Find where the given text appears and provide that cell's center as [X, Y] coordinate. 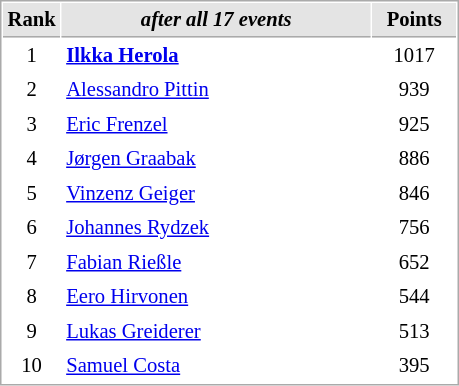
939 [414, 90]
Rank [32, 20]
925 [414, 124]
1 [32, 56]
7 [32, 262]
1017 [414, 56]
2 [32, 90]
846 [414, 194]
Jørgen Graabak [216, 158]
Samuel Costa [216, 366]
5 [32, 194]
652 [414, 262]
Eero Hirvonen [216, 296]
Eric Frenzel [216, 124]
3 [32, 124]
756 [414, 228]
Vinzenz Geiger [216, 194]
after all 17 events [216, 20]
Lukas Greiderer [216, 332]
886 [414, 158]
6 [32, 228]
9 [32, 332]
Points [414, 20]
Alessandro Pittin [216, 90]
544 [414, 296]
10 [32, 366]
Ilkka Herola [216, 56]
Johannes Rydzek [216, 228]
395 [414, 366]
4 [32, 158]
Fabian Rießle [216, 262]
8 [32, 296]
513 [414, 332]
